Locate the cell with the specified text and output its [X, Y] center coordinate. 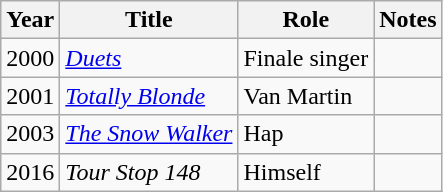
The Snow Walker [149, 134]
Van Martin [306, 96]
Year [30, 20]
Himself [306, 172]
2016 [30, 172]
Notes [408, 20]
Tour Stop 148 [149, 172]
Finale singer [306, 58]
Hap [306, 134]
2000 [30, 58]
2001 [30, 96]
Title [149, 20]
2003 [30, 134]
Role [306, 20]
Totally Blonde [149, 96]
Duets [149, 58]
